Identify which cell holds the provided text, then report its [x, y] central coordinate. 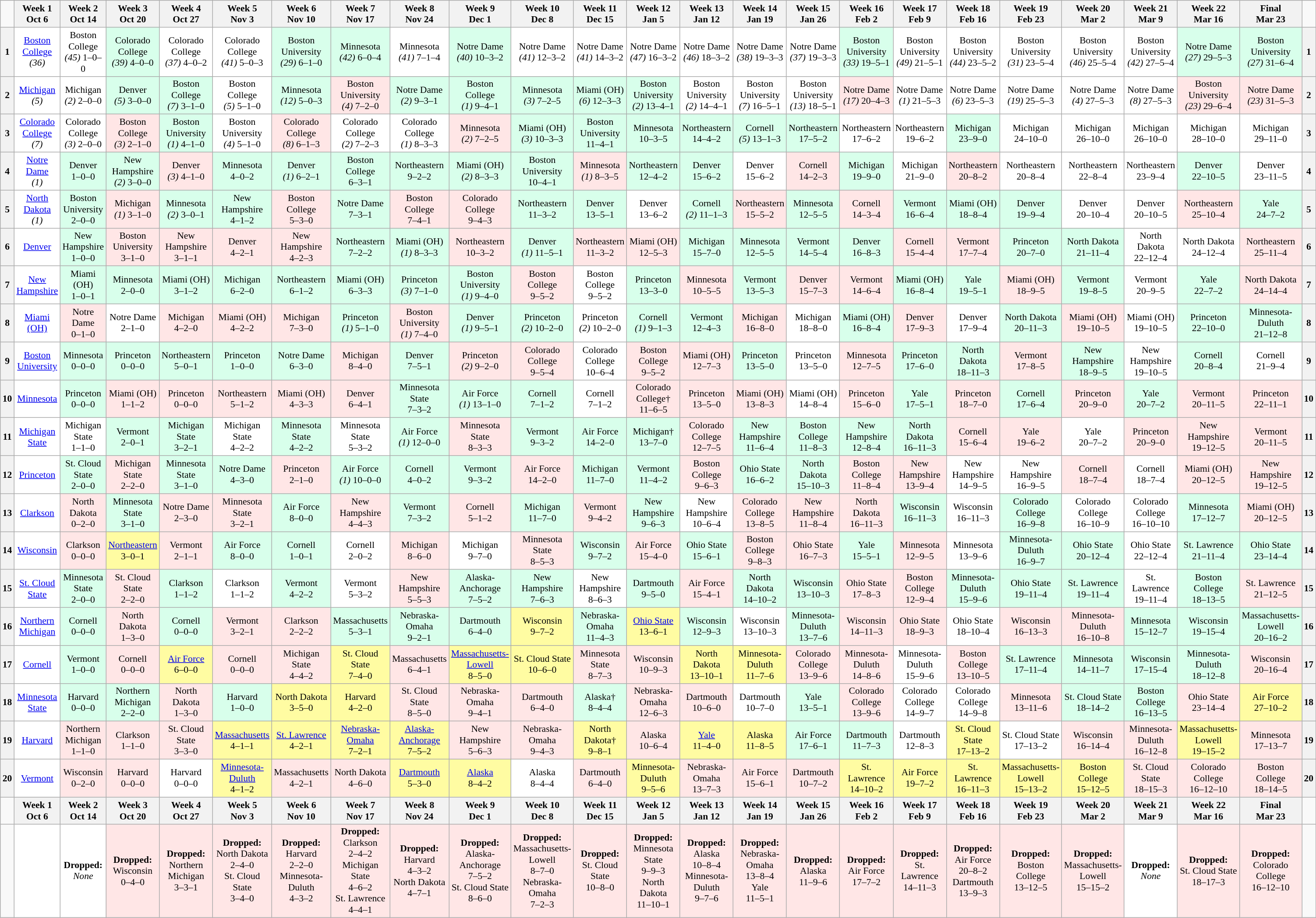
Miami (OH)1–0–1 [83, 286]
Minnesota-Duluth16–9–7 [1031, 551]
Yale24–7–2 [1270, 209]
Vermont11–4–2 [653, 475]
Minnesota State8–7–3 [600, 665]
Colorado College(41) 5–0–3 [242, 52]
Cornell(2) 11–1–3 [707, 209]
Michigan(2) 2–0–0 [83, 95]
Dropped:Massachusetts-Lowell15–15–2 [1093, 871]
Michigan24–10–0 [1031, 133]
North Dakota18–11–3 [973, 361]
Cornell14–3–4 [867, 209]
North Dakota20–11–3 [1031, 323]
Cornell(1) 9–1–3 [653, 323]
Colorado College(2) 7–2–3 [360, 133]
Nebraska-Omaha12–6–3 [653, 703]
Ohio State16–7–3 [813, 551]
Cornell1–0–1 [301, 551]
Notre Dame6–3–0 [301, 361]
New Hampshire [37, 286]
Miami (OH)(1) 8–3–3 [420, 247]
Denver [37, 247]
Boston University(4) 7–2–0 [360, 95]
Denver(1) 9–5–1 [480, 323]
Boston College6–3–1 [360, 172]
Minnesota-Duluth13–7–6 [813, 626]
Michigan State3–2–1 [186, 437]
Minnesota State [37, 703]
Ohio State18–10–4 [973, 626]
St. Cloud State2–2–0 [133, 589]
North Dakota4–6–0 [360, 779]
Boston College15–12–5 [1093, 779]
Wisconsin17–15–4 [1151, 665]
Northeastern25–11–4 [1270, 247]
Denver15–7–3 [813, 286]
Alaska11–8–5 [760, 740]
New Hampshire19–10–5 [1151, 361]
Boston University(44) 23–5–2 [973, 52]
Vermont1–0–0 [83, 665]
Miami (OH)4–3–3 [301, 399]
St. Cloud State10–6–0 [542, 665]
Denver20–10–4 [1093, 209]
Northeastern9–2–2 [420, 172]
Cornell17–6–4 [1031, 399]
North Dakota13–10–1 [707, 665]
Colorado College14–9–8 [973, 703]
Minnesota-Duluth16–12–8 [1151, 740]
Ohio State13–6–1 [653, 626]
Yale22–7–2 [1208, 286]
Princeton [37, 475]
Dropped:Alaska-Anchorage7–5–2St. Cloud State8–6–0 [480, 871]
Notre Dame(1) 21–5–3 [920, 95]
Minnesota State8–5–3 [542, 551]
Colorado College9–5–4 [542, 361]
Denver13–6–2 [653, 209]
Denver17–9–4 [973, 323]
Princeton22–10–0 [1208, 323]
Cornell [37, 665]
Boston College(5) 5–1–0 [242, 95]
St. Cloud State7–4–0 [360, 665]
New Hampshire12–8–4 [867, 437]
Michigan7–3–0 [301, 323]
Air Force(1) 12–0–0 [420, 437]
Cornell14–2–3 [813, 172]
Princeton(1) 5–1–0 [360, 323]
Princeton22–11–1 [1270, 399]
Princeton18–7–0 [973, 399]
Cornell(5) 13–1–3 [760, 133]
New Hampshire11–8–4 [813, 512]
Clarkson [37, 512]
Vermont17–8–5 [1031, 361]
Dartmouth10–7–0 [760, 703]
New Hampshire14–9–5 [973, 475]
Miami (OH)(6) 12–3–3 [600, 95]
Denver13–5–1 [600, 209]
St. Lawrence16–11–3 [973, 779]
Michigan21–9–0 [920, 172]
Michigan4–2–0 [186, 323]
Wisconsin16–14–4 [1093, 740]
St. Cloud State [37, 589]
Boston College9–6–3 [707, 475]
Massachusetts6–4–1 [420, 665]
Dropped:St. Cloud State10–8–0 [600, 871]
Cornell5–1–2 [480, 512]
Minnesota-Duluth16–10–8 [1093, 626]
Dropped:Air Force17–7–2 [867, 871]
Boston College(36) [37, 52]
Northeastern20–8–4 [1031, 172]
Minnesota-Duluth21–12–8 [1270, 323]
Minnesota-Duluth9–5–6 [653, 779]
Boston University(7) 16–5–1 [760, 95]
Dropped:Wisconsin0–4–0 [133, 871]
Michigan18–8–0 [813, 323]
Vermont14–5–4 [813, 247]
Vermont14–6–4 [867, 286]
Massachusetts5–3–1 [360, 626]
Boston University(46) 25–5–4 [1093, 52]
Vermont13–5–3 [760, 286]
Boston University(33) 19–5–1 [867, 52]
Alaska†8–4–4 [600, 703]
Dropped:Clarkson2–4–2Michigan State4–6–2St. Lawrence4–4–1 [360, 871]
Nebraska-Omaha9–4–1 [480, 703]
Cornell4–0–2 [420, 475]
Clarkson0–0–0 [83, 551]
Dropped:Minnesota State9–9–3North Dakota11–10–1 [653, 871]
Boston College(7) 3–1–0 [186, 95]
Notre Dame(38) 19–3–3 [760, 52]
Minnesota State3–2–1 [242, 512]
Colorado College(39) 4–0–0 [133, 52]
Colorado College10–6–4 [600, 361]
Minnesota4–0–2 [242, 172]
Notre Dame2–3–0 [186, 512]
Harvard [37, 740]
Dropped:Harvard4–3–2North Dakota4–7–1 [420, 871]
Northeastern12–4–2 [653, 172]
Clarkson1–1–0 [133, 740]
Minnesota12–9–5 [920, 551]
Vermont7–3–2 [420, 512]
Miami (OH)3–1–2 [186, 286]
Dropped:Air Force20–8–2Dartmouth13–9–3 [973, 871]
Minnesota State5–3–2 [360, 437]
Boston University(2) 14–4–1 [707, 95]
Minnesota2–0–0 [133, 286]
Denver20–10–5 [1151, 209]
Vermont9–4–2 [600, 512]
Massachusetts-Lowell20–16–2 [1270, 626]
New Hampshire4–4–3 [360, 512]
Minnesota [37, 399]
New Hampshire3–1–1 [186, 247]
Boston College9–8–3 [760, 551]
St. Cloud State3–3–0 [186, 740]
Michigan19–9–0 [867, 172]
Northeastern20–8–2 [973, 172]
Miami (OH)18–9–5 [1031, 286]
Air Force15–6–1 [760, 779]
Boston College(1) 9–4–1 [480, 95]
Clarkson2–2–2 [301, 626]
Michigan15–7–0 [707, 247]
Dartmouth10–6–0 [707, 703]
Colorado College16–10–9 [1093, 512]
Dropped:North Dakota2–4–0St. Cloud State3–4–0 [242, 871]
Boston University(2) 13–4–1 [653, 95]
Boston University(29) 6–1–0 [301, 52]
Boston University(1) 4–1–0 [186, 133]
North Dakota0–2–0 [83, 512]
Denver(1) 6–2–1 [301, 172]
Denver23–11–5 [1270, 172]
Cornell15–4–4 [920, 247]
Minnesota13–11–6 [1031, 703]
Boston College11–8–3 [813, 437]
Northeastern3–0–1 [133, 551]
Colorado College(8) 6–1–3 [301, 133]
Dropped:St. Cloud State18–17–3 [1208, 871]
Minnesota(42) 6–0–4 [360, 52]
St. Lawrence4–2–1 [301, 740]
Miami (OH)14–8–4 [813, 399]
New Hampshire11–6–4 [760, 437]
Dropped:Boston College13–12–5 [1031, 871]
Massachusetts-Lowell19–15–2 [1208, 740]
Boston College18–13–5 [1208, 589]
North Dakota(1) [37, 209]
Michigan State [37, 437]
Yale19–5–1 [973, 286]
Denver6–4–1 [360, 399]
Dartmouth5–3–0 [420, 779]
Miami (OH)(2) 8–3–3 [480, 172]
Boston University(27) 31–6–4 [1270, 52]
Air Force6–0–0 [186, 665]
Michigan23–9–0 [973, 133]
Colorado College(7) [37, 133]
Wisconsin10–9–3 [653, 665]
Ohio State18–9–3 [920, 626]
Vermont4–2–2 [301, 589]
Air Force(1) 10–0–0 [360, 475]
Nebraska-Omaha9–2–1 [420, 626]
Michigan8–6–0 [420, 551]
Vermont2–1–1 [186, 551]
Princeton1–0–0 [242, 361]
North Dakota15–10–3 [813, 475]
Massachusetts-Lowell15–13–2 [1031, 779]
Notre Dame(41) 14–3–2 [600, 52]
Colorado College16–10–10 [1151, 512]
Michigan State4–2–2 [242, 437]
Air Force(1) 13–1–0 [480, 399]
Michigan8–4–0 [360, 361]
Wisconsin19–15–4 [1208, 626]
Ohio State20–12–4 [1093, 551]
Colorado College12–7–5 [707, 437]
Wisconsin0–2–0 [83, 779]
Notre Dame(37) 19–3–3 [813, 52]
Notre Dame0–1–0 [83, 323]
Minnesota17–13–7 [1270, 740]
Wisconsin20–16–4 [1270, 665]
Nebraska-Omaha11–4–3 [600, 626]
Nebraska-Omaha7–2–1 [360, 740]
Northeastern7–2–2 [360, 247]
North Dakota22–12–4 [1151, 247]
Dartmouth11–7–3 [867, 740]
Colorado College16–9–8 [1031, 512]
Minnesota17–12–7 [1208, 512]
Boston College11–8–4 [867, 475]
Boston University(49) 21–5–1 [920, 52]
Air Force15–4–1 [707, 589]
New Hampshire5–6–3 [480, 740]
Miami (OH)18–8–4 [973, 209]
Miami (OH)4–2–2 [242, 323]
Minnesota(12) 5–0–3 [301, 95]
Ohio State16–6–2 [760, 475]
St. Lawrence21–12–5 [1270, 589]
Northeastern23–9–4 [1151, 172]
Air Force19–7–2 [920, 779]
Dropped:Northern Michigan3–3–1 [186, 871]
Minnesota-Duluth11–7–6 [760, 665]
Harvard4–2–0 [360, 703]
Ohio State15–6–1 [707, 551]
Notre Dame(46) 18–3–2 [707, 52]
St. Lawrence17–11–4 [1031, 665]
Massachusetts4–2–1 [301, 779]
Dropped:Alaska10–8–4Minnesota-Duluth9–7–6 [707, 871]
Massachusetts-Lowell8–5–0 [480, 665]
Yale17–5–1 [920, 399]
New Hampshire13–9–4 [920, 475]
New Hampshire16–9–5 [1031, 475]
New Hampshire8–6–3 [600, 589]
Cornell20–8–4 [1208, 361]
Miami (OH)12–7–3 [707, 361]
Notre Dame(2) 9–3–1 [420, 95]
Michigan State4–4–2 [301, 665]
Nebraska-Omaha13–7–3 [707, 779]
Yale11–4–0 [707, 740]
New Hampshire9–6–3 [653, 512]
Notre Dame(17) 20–4–3 [867, 95]
Alaska8–4–2 [480, 779]
Boston University2–0–0 [83, 209]
Vermont12–4–3 [707, 323]
Princeton20–7–0 [1031, 247]
Colorado College(3) 2–0–0 [83, 133]
Cornell15–6–4 [973, 437]
Minnesota10–3–5 [653, 133]
Boston University(23) 29–6–4 [1208, 95]
New Hampshire18–9–5 [1093, 361]
North Dakota24–12–4 [1208, 247]
Princeton13–3–0 [653, 286]
Colorado College13–8–5 [760, 512]
Northern Michigan [37, 626]
Notre Dame(6) 23–5–3 [973, 95]
Northeastern14–4–2 [707, 133]
Boston University(1) 7–4–0 [420, 323]
Northeastern5–0–1 [186, 361]
Princeton(3) 7–1–0 [420, 286]
Denver19–9–4 [1031, 209]
Boston College(3) 2–1–0 [133, 133]
Boston University3–1–0 [133, 247]
Northern Michigan2–2–0 [133, 703]
Minnesota State4–2–2 [301, 437]
Boston University [37, 361]
Cornell2–0–2 [360, 551]
New Hampshire5–5–3 [420, 589]
Boston University11–4–1 [600, 133]
Princeton15–6–0 [867, 399]
Colorado College9–4–3 [480, 209]
Harvard1–0–0 [242, 703]
Vermont2–0–1 [133, 437]
Michigan29–11–0 [1270, 133]
Dropped:Nebraska-Omaha13–8–4Yale11–5–1 [760, 871]
Michigan(5) [37, 95]
Yale19–6–2 [1031, 437]
Michigan State1–1–0 [83, 437]
Boston University(1) 9–4–0 [480, 286]
Notre Dame(8) 27–5–3 [1151, 95]
St. Cloud State18–14–2 [1093, 703]
Minnesota State8–3–3 [480, 437]
Northeastern15–5–2 [760, 209]
Minnesota State2–0–0 [83, 589]
Miami (OH)1–1–2 [133, 399]
New Hampshire(2) 3–0–0 [133, 172]
Miami (OH)(3) 10–3–3 [542, 133]
Minnesota13–9–6 [973, 551]
Colorado College†11–6–5 [653, 399]
Northeastern19–6–2 [920, 133]
Notre Dame2–1–0 [133, 323]
Vermont16–6–4 [920, 209]
Nebraska-Omaha9–4–3 [542, 740]
Dartmouth9–5–0 [653, 589]
St. Cloud State8–5–0 [420, 703]
Miami (OH) [37, 323]
Denver16–8–3 [867, 247]
Denver22–10–5 [1208, 172]
New Hampshire10–6–4 [707, 512]
Michigan28–10–0 [1208, 133]
Boston University(31) 23–5–4 [1031, 52]
Minnesota(3) 7–2–5 [542, 95]
Vermont19–8–5 [1093, 286]
Minnesota10–5–5 [707, 286]
Wisconsin12–9–3 [707, 626]
Notre Dame(19) 25–5–3 [1031, 95]
Vermont20–9–5 [1151, 286]
Boston University(42) 27–5–4 [1151, 52]
Notre Dame(1) [37, 172]
Air Force15–4–0 [653, 551]
Air Force27–10–2 [1270, 703]
North Dakota3–5–0 [301, 703]
Ohio State22–12–4 [1151, 551]
Minnesota15–12–7 [1151, 626]
Minnesota-Duluth4–1–2 [242, 779]
Boston College18–14–5 [1270, 779]
Massachusetts4–1–1 [242, 740]
Notre Dame(40) 10–3–2 [480, 52]
Northeastern22–8–4 [1093, 172]
Notre Dame(47) 16–3–2 [653, 52]
Northeastern6–1–2 [301, 286]
Miami (OH)6–3–3 [360, 286]
Cornell21–9–4 [1270, 361]
Michigan6–2–0 [242, 286]
Boston College(45) 1–0–0 [83, 52]
Notre Dame7–3–1 [360, 209]
Princeton(2) 9–2–0 [480, 361]
Miami (OH)12–5–3 [653, 247]
Denver1–0–0 [83, 172]
Vermont [37, 779]
Minnesota(2) 7–2–5 [480, 133]
Boston College16–13–5 [1151, 703]
Notre Dame(23) 31–5–3 [1270, 95]
Dropped:Massachusetts-Lowell8–7–0Nebraska-Omaha7–2–3 [542, 871]
Yale15–5–1 [867, 551]
Wisconsin [37, 551]
St. Lawrence21–11–4 [1208, 551]
Colorado College16–12–10 [1208, 779]
Denver(3) 4–1–0 [186, 172]
Wisconsin16–13–3 [1031, 626]
Dropped:St. Lawrence14–11–3 [920, 871]
Boston College7–4–1 [420, 209]
Minnesota12–7–5 [867, 361]
Boston College12–9–4 [920, 589]
Colorado College(37) 4–0–2 [186, 52]
Boston College5–3–0 [301, 209]
New Hampshire7–6–3 [542, 589]
Minnesota(41) 7–1–4 [420, 52]
Dropped:Harvard2–2–0Minnesota-Duluth4–3–2 [301, 871]
Dartmouth12–8–3 [920, 740]
North Dakota24–14–4 [1270, 286]
Denver(1) 11–5–1 [542, 247]
Denver7–5–1 [420, 361]
Minnesota-Duluth18–12–8 [1208, 665]
Minnesota-Duluth14–8–6 [867, 665]
St. Cloud State2–0–0 [83, 475]
Vermont5–3–2 [360, 589]
Denver(5) 3–0–0 [133, 95]
Boston College13–10–5 [973, 665]
North Dakota†9–8–1 [600, 740]
Air Force17–6–1 [813, 740]
Boston University(13) 18–5–1 [813, 95]
Northeastern17–5–2 [813, 133]
Denver17–9–3 [920, 323]
Minnesota(2) 3–0–1 [186, 209]
Minnesota0–0–0 [83, 361]
North Dakota21–11–4 [1093, 247]
Dartmouth10–7–2 [813, 779]
St. Lawrence14–10–2 [867, 779]
Michigan16–8–0 [760, 323]
Northeastern17–6–2 [867, 133]
North Dakota14–10–2 [760, 589]
Vermont3–2–1 [242, 626]
Northeastern25–10–4 [1208, 209]
New Hampshire4–2–3 [301, 247]
Wisconsin14–11–3 [867, 626]
Notre Dame(27) 29–5–3 [1208, 52]
Ohio State17–8–3 [867, 589]
Vermont17–7–4 [973, 247]
Michigan†13–7–0 [653, 437]
Princeton2–1–0 [301, 475]
Dropped:Colorado College16–12–10 [1270, 871]
New Hampshire4–1–2 [242, 209]
Minnesota14–11–7 [1093, 665]
Alaska8–4–4 [542, 779]
Colorado College14–9–7 [920, 703]
Northeastern10–3–2 [480, 247]
Northeastern5–1–2 [242, 399]
St. Cloud State18–15–3 [1151, 779]
Princeton17–6–0 [920, 361]
Denver4–2–1 [242, 247]
Michigan State2–2–0 [133, 475]
Ohio State19–11–4 [1031, 589]
Colorado College(1) 8–3–3 [420, 133]
Northern Michigan1–1–0 [83, 740]
Miami (OH)13–8–3 [760, 399]
Dropped:Alaska11–9–6 [813, 871]
Michigan(1) 3–1–0 [133, 209]
Minnesota State7–3–2 [420, 399]
Boston University(4) 5–1–0 [242, 133]
Boston University10–4–1 [542, 172]
Minnesota(1) 8–3–5 [600, 172]
Notre Dame(4) 27–5–3 [1093, 95]
Notre Dame4–3–0 [242, 475]
Notre Dame(41) 12–3–2 [542, 52]
Alaska10–6–4 [653, 740]
Yale13–5–1 [813, 703]
New Hampshire1–0–0 [83, 247]
Michigan9–7–0 [480, 551]
